Scan for the cell matching the given text and deliver its (x, y) coordinate at center. 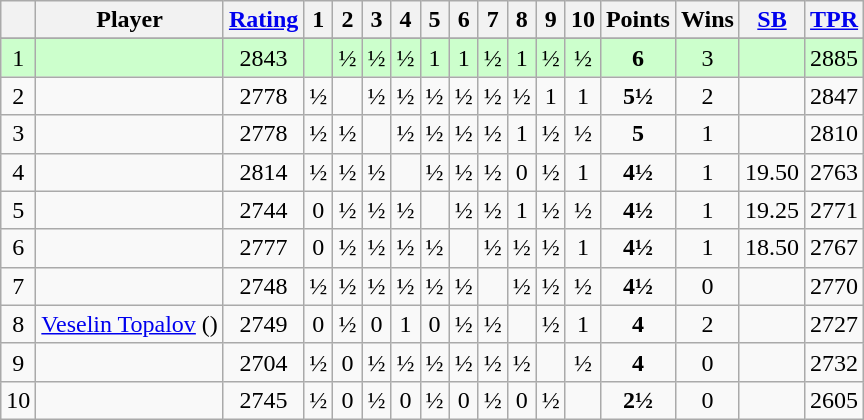
2727 (834, 324)
2749 (263, 324)
2771 (834, 210)
2732 (834, 362)
2767 (834, 248)
5½ (638, 96)
Player (130, 20)
TPR (834, 20)
2814 (263, 172)
Veselin Topalov () (130, 324)
2744 (263, 210)
2885 (834, 58)
2½ (638, 400)
2810 (834, 134)
2745 (263, 400)
Wins (707, 20)
2763 (834, 172)
2777 (263, 248)
2748 (263, 286)
Rating (263, 20)
Points (638, 20)
2843 (263, 58)
19.50 (772, 172)
2704 (263, 362)
2605 (834, 400)
SB (772, 20)
18.50 (772, 248)
2847 (834, 96)
19.25 (772, 210)
2770 (834, 286)
